Return [X, Y] of the center of cell containing provided text 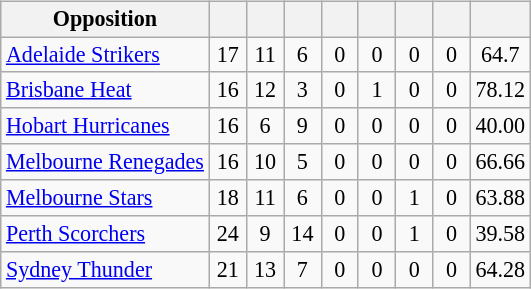
18 [228, 198]
64.28 [500, 270]
Hobart Hurricanes [105, 126]
13 [264, 270]
21 [228, 270]
40.00 [500, 126]
Melbourne Stars [105, 198]
12 [264, 90]
66.66 [500, 162]
5 [302, 162]
Sydney Thunder [105, 270]
7 [302, 270]
Opposition [105, 19]
14 [302, 234]
39.58 [500, 234]
Melbourne Renegades [105, 162]
Perth Scorchers [105, 234]
78.12 [500, 90]
Brisbane Heat [105, 90]
24 [228, 234]
Adelaide Strikers [105, 55]
17 [228, 55]
10 [264, 162]
3 [302, 90]
64.7 [500, 55]
63.88 [500, 198]
